Search for the cell housing the specified text and yield its (X, Y) center coordinate. 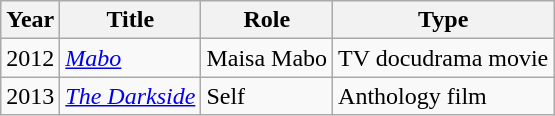
Year (30, 20)
Mabo (130, 58)
The Darkside (130, 96)
2012 (30, 58)
TV docudrama movie (444, 58)
Anthology film (444, 96)
Self (267, 96)
Maisa Mabo (267, 58)
Title (130, 20)
Type (444, 20)
2013 (30, 96)
Role (267, 20)
